Capture the cell that displays the provided text and extract its [X, Y] central coordinate. 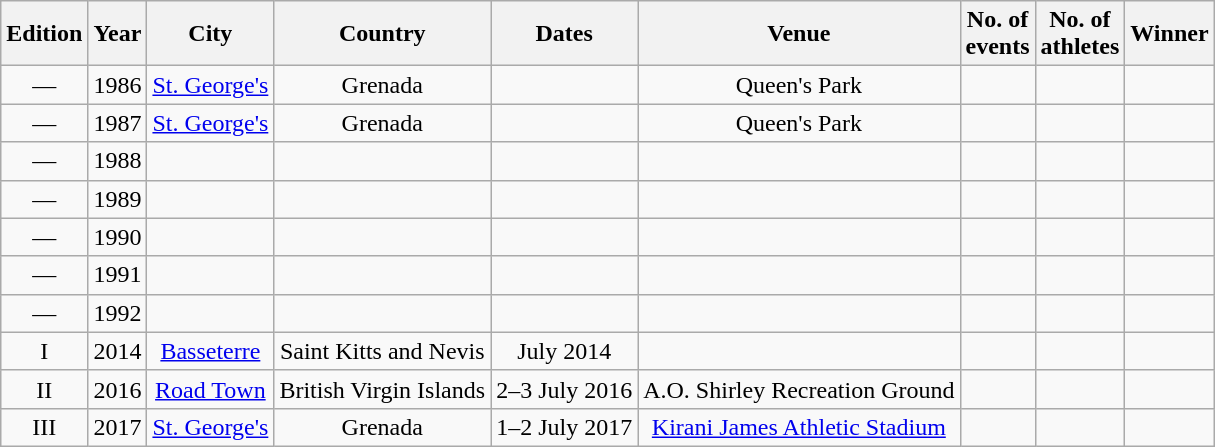
Saint Kitts and Nevis [382, 351]
No. ofevents [998, 34]
Road Town [210, 389]
Year [118, 34]
British Virgin Islands [382, 389]
I [44, 351]
1992 [118, 313]
1987 [118, 123]
July 2014 [564, 351]
2017 [118, 427]
City [210, 34]
Dates [564, 34]
1988 [118, 161]
III [44, 427]
1–2 July 2017 [564, 427]
1990 [118, 237]
2014 [118, 351]
A.O. Shirley Recreation Ground [799, 389]
Venue [799, 34]
Winner [1170, 34]
Country [382, 34]
2016 [118, 389]
1986 [118, 85]
2–3 July 2016 [564, 389]
Kirani James Athletic Stadium [799, 427]
No. ofathletes [1080, 34]
Edition [44, 34]
Basseterre [210, 351]
1991 [118, 275]
1989 [118, 199]
II [44, 389]
